Determine the (X, Y) coordinate at the center of the cell enclosing the given text.  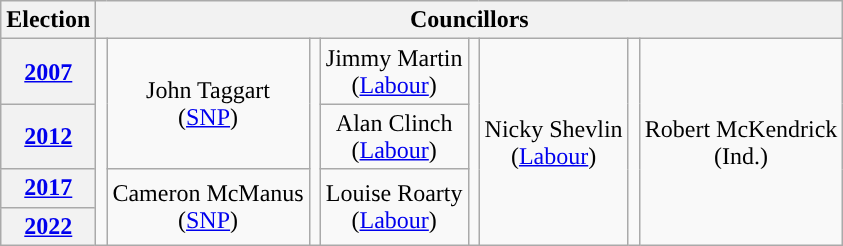
Jimmy Martin(Labour) (394, 72)
Alan Clinch(Labour) (394, 136)
John Taggart(SNP) (208, 104)
Councillors (470, 20)
2017 (48, 188)
2022 (48, 226)
Nicky Shevlin(Labour) (554, 142)
Louise Roarty(Labour) (394, 207)
Cameron McManus(SNP) (208, 207)
2012 (48, 136)
Robert McKendrick(Ind.) (741, 142)
2007 (48, 72)
Election (48, 20)
